For the text-containing cell, return its midpoint in [x, y] coordinate format. 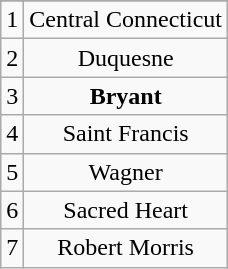
5 [12, 172]
1 [12, 20]
7 [12, 248]
Bryant [126, 96]
Sacred Heart [126, 210]
6 [12, 210]
Robert Morris [126, 248]
2 [12, 58]
Wagner [126, 172]
Duquesne [126, 58]
3 [12, 96]
4 [12, 134]
Saint Francis [126, 134]
Central Connecticut [126, 20]
